Capture the cell that displays the provided text and extract its [X, Y] central coordinate. 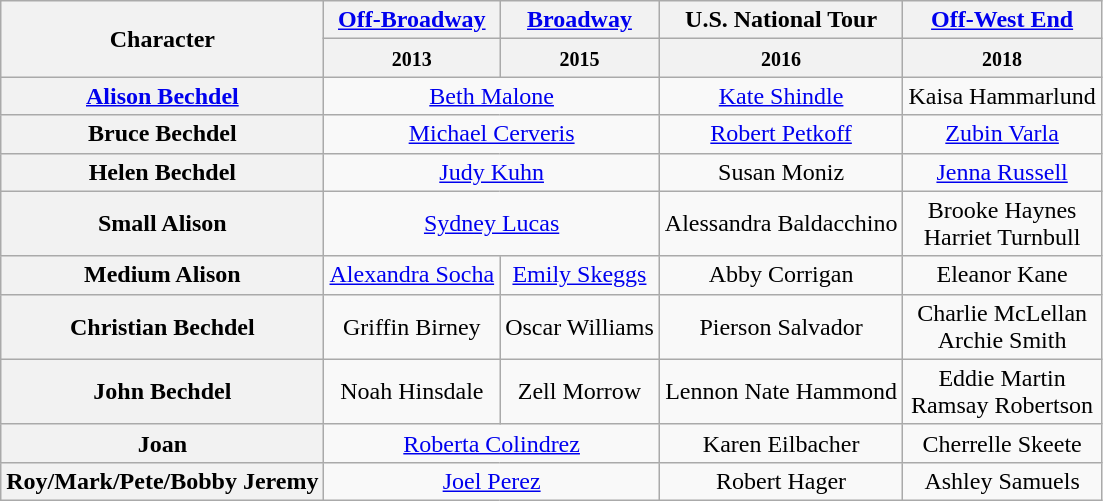
Broadway [580, 20]
Beth Malone [492, 96]
Pierson Salvador [781, 326]
Eddie MartinRamsay Robertson [1002, 392]
Noah Hinsdale [412, 392]
Abby Corrigan [781, 275]
Cherrelle Skeete [1002, 443]
Griffin Birney [412, 326]
Robert Hager [781, 481]
Roy/Mark/Pete/Bobby Jeremy [162, 481]
U.S. National Tour [781, 20]
Bruce Bechdel [162, 134]
2013 [412, 58]
Small Alison [162, 224]
Off-Broadway [412, 20]
Joan [162, 443]
Joel Perez [492, 481]
Medium Alison [162, 275]
2018 [1002, 58]
Charlie McLellanArchie Smith [1002, 326]
Off-West End [1002, 20]
Kaisa Hammarlund [1002, 96]
2016 [781, 58]
Karen Eilbacher [781, 443]
Lennon Nate Hammond [781, 392]
Judy Kuhn [492, 172]
Eleanor Kane [1002, 275]
Kate Shindle [781, 96]
Character [162, 39]
Ashley Samuels [1002, 481]
Susan Moniz [781, 172]
Robert Petkoff [781, 134]
Oscar Williams [580, 326]
Sydney Lucas [492, 224]
Zell Morrow [580, 392]
John Bechdel [162, 392]
Emily Skeggs [580, 275]
Zubin Varla [1002, 134]
2015 [580, 58]
Jenna Russell [1002, 172]
Christian Bechdel [162, 326]
Helen Bechdel [162, 172]
Alessandra Baldacchino [781, 224]
Alison Bechdel [162, 96]
Michael Cerveris [492, 134]
Roberta Colindrez [492, 443]
Alexandra Socha [412, 275]
Brooke HaynesHarriet Turnbull [1002, 224]
